Capture the cell that displays the provided text and extract its (x, y) central coordinate. 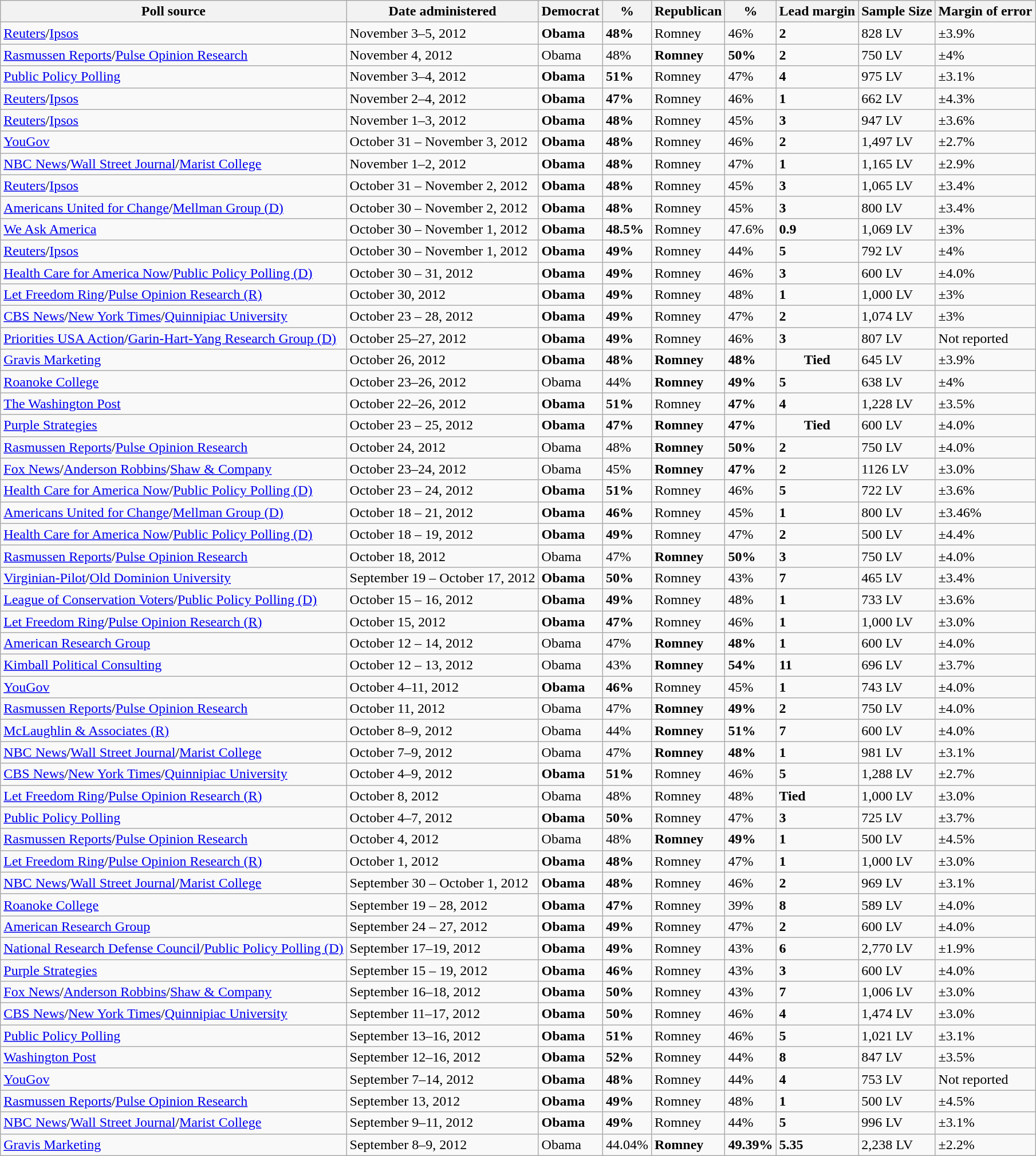
September 12–16, 2012 (442, 1058)
696 LV (897, 665)
828 LV (897, 33)
638 LV (897, 382)
Date administered (442, 11)
0.9 (817, 229)
October 23 – 24, 2012 (442, 491)
October 22–26, 2012 (442, 404)
October 4–11, 2012 (442, 687)
1126 LV (897, 469)
October 7–9, 2012 (442, 752)
11 (817, 665)
Republican (688, 11)
1,006 LV (897, 992)
47.6% (750, 229)
Democrat (570, 11)
September 15 – 19, 2012 (442, 970)
September 11–17, 2012 (442, 1014)
September 8–9, 2012 (442, 1145)
October 12 – 13, 2012 (442, 665)
November 1–3, 2012 (442, 120)
1,474 LV (897, 1014)
October 4–7, 2012 (442, 818)
725 LV (897, 818)
October 18 – 19, 2012 (442, 534)
October 31 – November 3, 2012 (442, 142)
November 4, 2012 (442, 55)
October 8–9, 2012 (442, 731)
October 8, 2012 (442, 796)
1,021 LV (897, 1036)
52% (627, 1058)
1,165 LV (897, 164)
1,228 LV (897, 404)
743 LV (897, 687)
October 4–9, 2012 (442, 774)
847 LV (897, 1058)
1,288 LV (897, 774)
975 LV (897, 77)
September 16–18, 2012 (442, 992)
September 24 – 27, 2012 (442, 926)
October 31 – November 2, 2012 (442, 186)
October 26, 2012 (442, 360)
969 LV (897, 883)
5.35 (817, 1145)
Priorities USA Action/Garin-Hart-Yang Research Group (D) (174, 338)
October 15, 2012 (442, 621)
October 23 – 28, 2012 (442, 317)
±1.9% (985, 948)
October 30 – 31, 2012 (442, 273)
722 LV (897, 491)
October 24, 2012 (442, 447)
McLaughlin & Associates (R) (174, 731)
589 LV (897, 905)
733 LV (897, 599)
±4.4% (985, 534)
Sample Size (897, 11)
November 3–5, 2012 (442, 33)
±2.9% (985, 164)
The Washington Post (174, 404)
October 18 – 21, 2012 (442, 512)
1,065 LV (897, 186)
753 LV (897, 1079)
September 30 – October 1, 2012 (442, 883)
October 15 – 16, 2012 (442, 599)
792 LV (897, 251)
October 23–26, 2012 (442, 382)
2,770 LV (897, 948)
October 30, 2012 (442, 295)
39% (750, 905)
October 23–24, 2012 (442, 469)
Washington Post (174, 1058)
996 LV (897, 1123)
465 LV (897, 578)
November 1–2, 2012 (442, 164)
October 12 – 14, 2012 (442, 644)
48.5% (627, 229)
±2.2% (985, 1145)
645 LV (897, 360)
November 3–4, 2012 (442, 77)
October 30 – November 2, 2012 (442, 207)
October 4, 2012 (442, 839)
±4.3% (985, 98)
November 2–4, 2012 (442, 98)
We Ask America (174, 229)
September 19 – October 17, 2012 (442, 578)
Lead margin (817, 11)
6 (817, 948)
October 18, 2012 (442, 556)
1,497 LV (897, 142)
2,238 LV (897, 1145)
September 13–16, 2012 (442, 1036)
October 1, 2012 (442, 861)
662 LV (897, 98)
Margin of error (985, 11)
1,069 LV (897, 229)
Kimball Political Consulting (174, 665)
September 13, 2012 (442, 1101)
44.04% (627, 1145)
54% (750, 665)
49.39% (750, 1145)
Virginian-Pilot/Old Dominion University (174, 578)
807 LV (897, 338)
September 7–14, 2012 (442, 1079)
October 23 – 25, 2012 (442, 425)
October 25–27, 2012 (442, 338)
Poll source (174, 11)
National Research Defense Council/Public Policy Polling (D) (174, 948)
September 9–11, 2012 (442, 1123)
October 11, 2012 (442, 709)
September 19 – 28, 2012 (442, 905)
947 LV (897, 120)
981 LV (897, 752)
September 17–19, 2012 (442, 948)
±3.46% (985, 512)
1,074 LV (897, 317)
League of Conservation Voters/Public Policy Polling (D) (174, 599)
